From the cell containing the given text, extract its center point as [x, y] coordinate. 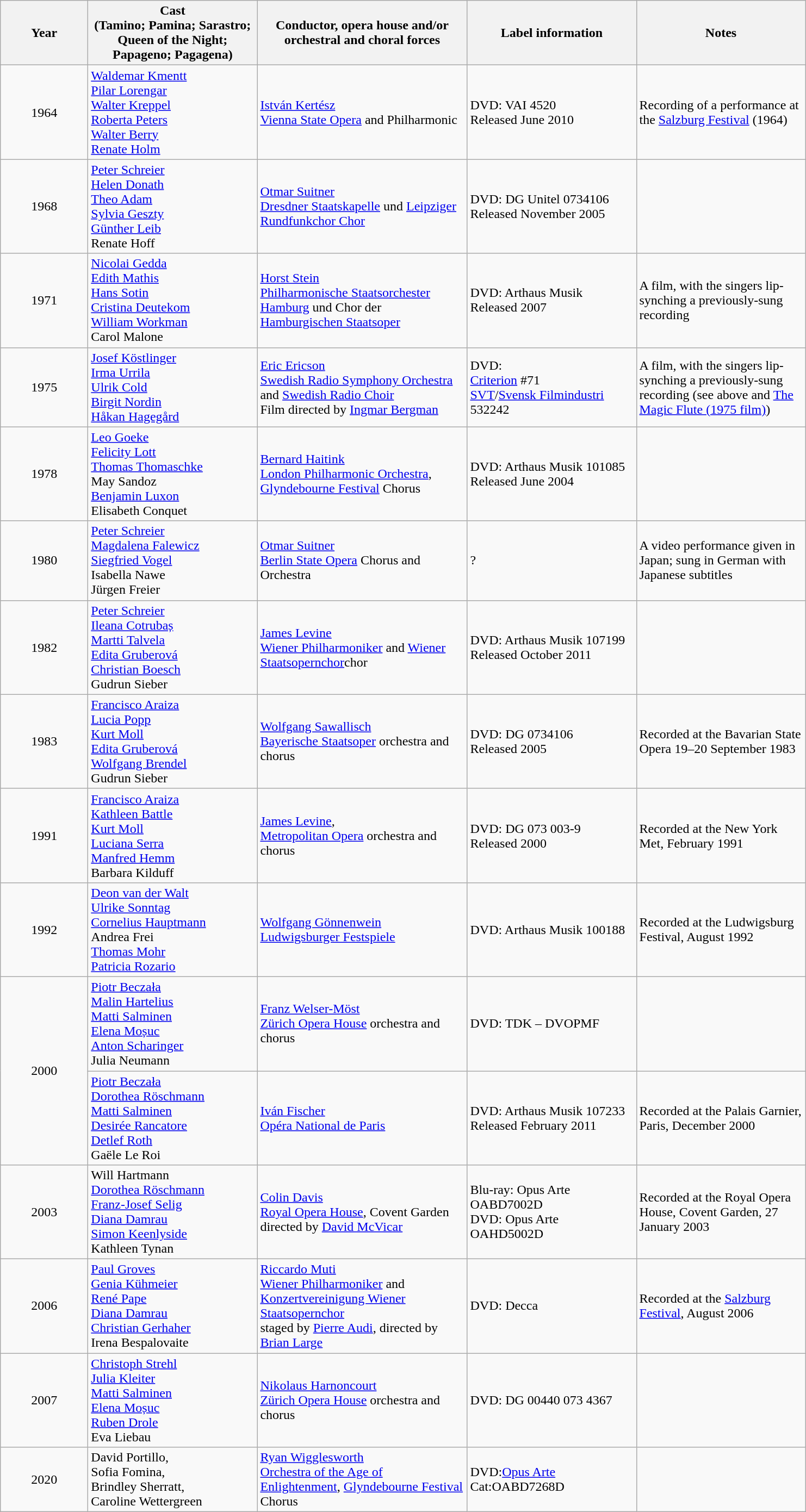
Riccardo MutiWiener Philharmoniker and Konzertvereinigung Wiener Staatsopernchorstaged by Pierre Audi, directed by Brian Large [362, 1306]
2020 [45, 1480]
DVD:Criterion #71SVT/Svensk Filmindustri 532242 [551, 387]
2006 [45, 1306]
Josef KöstlingerIrma UrrilaUlrik ColdBirgit NordinHåkan Hagegård [173, 387]
DVD:Opus Arte Cat:OABD7268D [551, 1480]
1971 [45, 300]
DVD: Arthaus Musik 100188 [551, 930]
Piotr BeczałaMalin HarteliusMatti SalminenElena MoșucAnton ScharingerJulia Neumann [173, 1023]
Recorded at the Royal Opera House, Covent Garden, 27 January 2003 [721, 1212]
Otmar SuitnerBerlin State Opera Chorus and Orchestra [362, 561]
Waldemar KmenttPilar LorengarWalter KreppelRoberta PetersWalter BerryRenate Holm [173, 112]
Deon van der WaltUlrike SonntagCornelius HauptmannAndrea FreiThomas MohrPatricia Rozario [173, 930]
Recorded at the Bavarian State Opera 19–20 September 1983 [721, 742]
Christoph StrehlJulia KleiterMatti SalminenElena MoșucRuben DroleEva Liebau [173, 1401]
Eric EricsonSwedish Radio Symphony Orchestra and Swedish Radio ChoirFilm directed by Ingmar Bergman [362, 387]
1992 [45, 930]
Franz Welser-MöstZürich Opera House orchestra and chorus [362, 1023]
A film, with the singers lip-synching a previously-sung recording (see above and The Magic Flute (1975 film)) [721, 387]
2007 [45, 1401]
Horst SteinPhilharmonische Staatsorchester Hamburg und Chor der Hamburgischen Staatsoper [362, 300]
Cast(Tamino; Pamina; Sarastro; Queen of the Night; Papageno; Pagagena) [173, 33]
Piotr BeczałaDorothea RöschmannMatti SalminenDesirée RancatoreDetlef RothGaële Le Roi [173, 1118]
Conductor, opera house and/or orchestral and choral forces [362, 33]
DVD: Arthaus Musik 107199Released October 2011 [551, 647]
Blu-ray: Opus Arte OABD7002DDVD: Opus Arte OAHD5002D [551, 1212]
Recording of a performance at the Salzburg Festival (1964) [721, 112]
DVD: Arthaus MusikReleased 2007 [551, 300]
1968 [45, 207]
DVD: Decca [551, 1306]
Wolfgang GönnenweinLudwigsburger Festspiele [362, 930]
Year [45, 33]
1964 [45, 112]
Paul GrovesGenia KühmeierRené PapeDiana DamrauChristian GerhaherIrena Bespalovaite [173, 1306]
1975 [45, 387]
Recorded at the Ludwigsburg Festival, August 1992 [721, 930]
Leo GoekeFelicity LottThomas ThomaschkeMay SandozBenjamin LuxonElisabeth Conquet [173, 474]
DVD: DG 0734106Released 2005 [551, 742]
Label information [551, 33]
1983 [45, 742]
Recorded at the New York Met, February 1991 [721, 835]
? [551, 561]
DVD: DG Unitel 0734106Released November 2005 [551, 207]
James Levine,Metropolitan Opera orchestra and chorus [362, 835]
Ryan WigglesworthOrchestra of the Age of Enlightenment, Glyndebourne Festival Chorus [362, 1480]
István KertészVienna State Opera and Philharmonic [362, 112]
Francisco AraizaLucia PoppKurt MollEdita GruberováWolfgang BrendelGudrun Sieber [173, 742]
Recorded at the Salzburg Festival, August 2006 [721, 1306]
1978 [45, 474]
A film, with the singers lip-synching a previously-sung recording [721, 300]
Will HartmannDorothea RöschmannFranz-Josef SeligDiana DamrauSimon KeenlysideKathleen Tynan [173, 1212]
2003 [45, 1212]
Colin DavisRoyal Opera House, Covent Gardendirected by David McVicar [362, 1212]
2000 [45, 1071]
Notes [721, 33]
Bernard HaitinkLondon Philharmonic Orchestra, Glyndebourne Festival Chorus [362, 474]
Otmar SuitnerDresdner Staatskapelle und Leipziger Rundfunkchor Chor [362, 207]
1982 [45, 647]
DVD: Arthaus Musik 107233 Released February 2011 [551, 1118]
Wolfgang SawallischBayerische Staatsoper orchestra and chorus [362, 742]
Peter SchreierMagdalena FalewiczSiegfried VogelIsabella NaweJürgen Freier [173, 561]
Nikolaus HarnoncourtZürich Opera House orchestra and chorus [362, 1401]
A video performance given in Japan; sung in German with Japanese subtitles [721, 561]
DVD: Arthaus Musik 101085Released June 2004 [551, 474]
DVD: DG 073 003-9Released 2000 [551, 835]
James LevineWiener Philharmoniker and Wiener Staatsopernchorchor [362, 647]
Peter SchreierHelen DonathTheo AdamSylvia GesztyGünther LeibRenate Hoff [173, 207]
1980 [45, 561]
David Portillo,Sofia Fomina,Brindley Sherratt,Caroline Wettergreen [173, 1480]
DVD: TDK – DVOPMF [551, 1023]
Iván FischerOpéra National de Paris [362, 1118]
Peter SchreierIleana CotrubașMartti TalvelaEdita GruberováChristian BoeschGudrun Sieber [173, 647]
Nicolai GeddaEdith MathisHans SotinCristina DeutekomWilliam WorkmanCarol Malone [173, 300]
Francisco AraizaKathleen BattleKurt MollLuciana SerraManfred HemmBarbara Kilduff [173, 835]
DVD: VAI 4520Released June 2010 [551, 112]
Recorded at the Palais Garnier, Paris, December 2000 [721, 1118]
DVD: DG 00440 073 4367 [551, 1401]
1991 [45, 835]
